Return the (x, y) coordinate for the center point of the cell that contains the specified text.  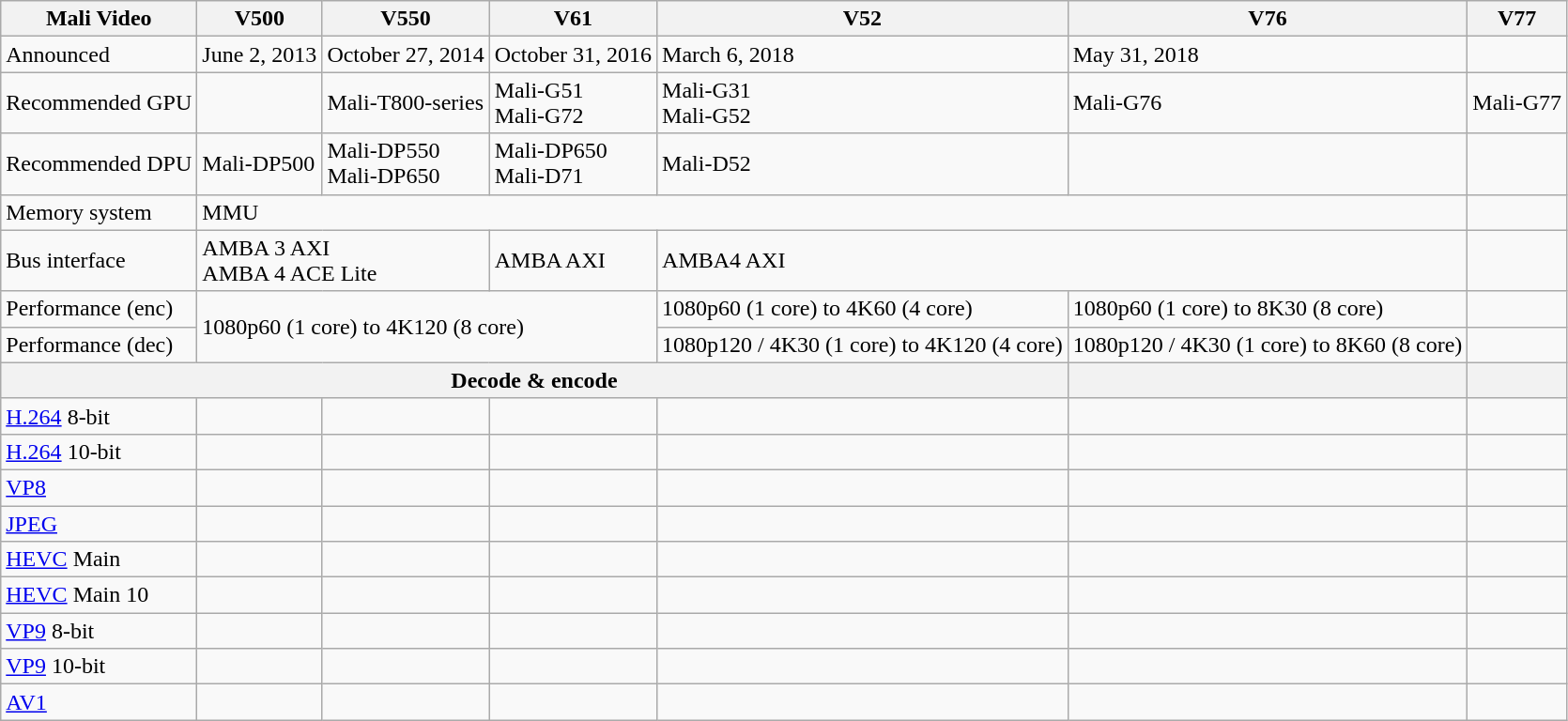
H.264 10-bit (100, 452)
Bus interface (100, 261)
Mali-G76 (1268, 103)
1080p60 (1 core) to 8K30 (8 core) (1268, 309)
1080p60 (1 core) to 4K120 (8 core) (427, 327)
V550 (406, 19)
June 2, 2013 (259, 54)
Mali-DP650Mali-D71 (573, 163)
March 6, 2018 (863, 54)
V61 (573, 19)
Mali-D52 (863, 163)
Mali-DP500 (259, 163)
AMBA 3 AXIAMBA 4 ACE Lite (344, 261)
Mali-G77 (1517, 103)
V77 (1517, 19)
Mali-G31Mali-G52 (863, 103)
VP8 (100, 487)
VP9 10-bit (100, 667)
HEVC Main (100, 560)
Announced (100, 54)
JPEG (100, 523)
Performance (dec) (100, 345)
October 31, 2016 (573, 54)
V76 (1268, 19)
VP9 8-bit (100, 631)
AV1 (100, 702)
Recommended GPU (100, 103)
Mali-T800-series (406, 103)
1080p120 / 4K30 (1 core) to 8K60 (8 core) (1268, 345)
Mali-DP550Mali-DP650 (406, 163)
1080p60 (1 core) to 4K60 (4 core) (863, 309)
1080p120 / 4K30 (1 core) to 4K120 (4 core) (863, 345)
Performance (enc) (100, 309)
AMBA AXI (573, 261)
AMBA4 AXI (1063, 261)
V52 (863, 19)
Mali-G51Mali-G72 (573, 103)
Decode & encode (534, 380)
H.264 8-bit (100, 416)
Recommended DPU (100, 163)
May 31, 2018 (1268, 54)
Memory system (100, 212)
V500 (259, 19)
HEVC Main 10 (100, 595)
MMU (832, 212)
Mali Video (100, 19)
October 27, 2014 (406, 54)
